Extract the (x, y) coordinate from the center of the cell holding the provided text.  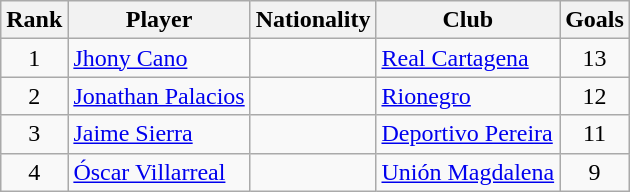
2 (34, 96)
Goals (595, 20)
11 (595, 134)
Unión Magdalena (468, 172)
Nationality (313, 20)
Óscar Villarreal (159, 172)
Club (468, 20)
Real Cartagena (468, 58)
Rionegro (468, 96)
Rank (34, 20)
3 (34, 134)
13 (595, 58)
Player (159, 20)
12 (595, 96)
Jhony Cano (159, 58)
1 (34, 58)
9 (595, 172)
Deportivo Pereira (468, 134)
4 (34, 172)
Jonathan Palacios (159, 96)
Jaime Sierra (159, 134)
